Pinpoint the cell where the given text exists, returning its (x, y) midpoint coordinate. 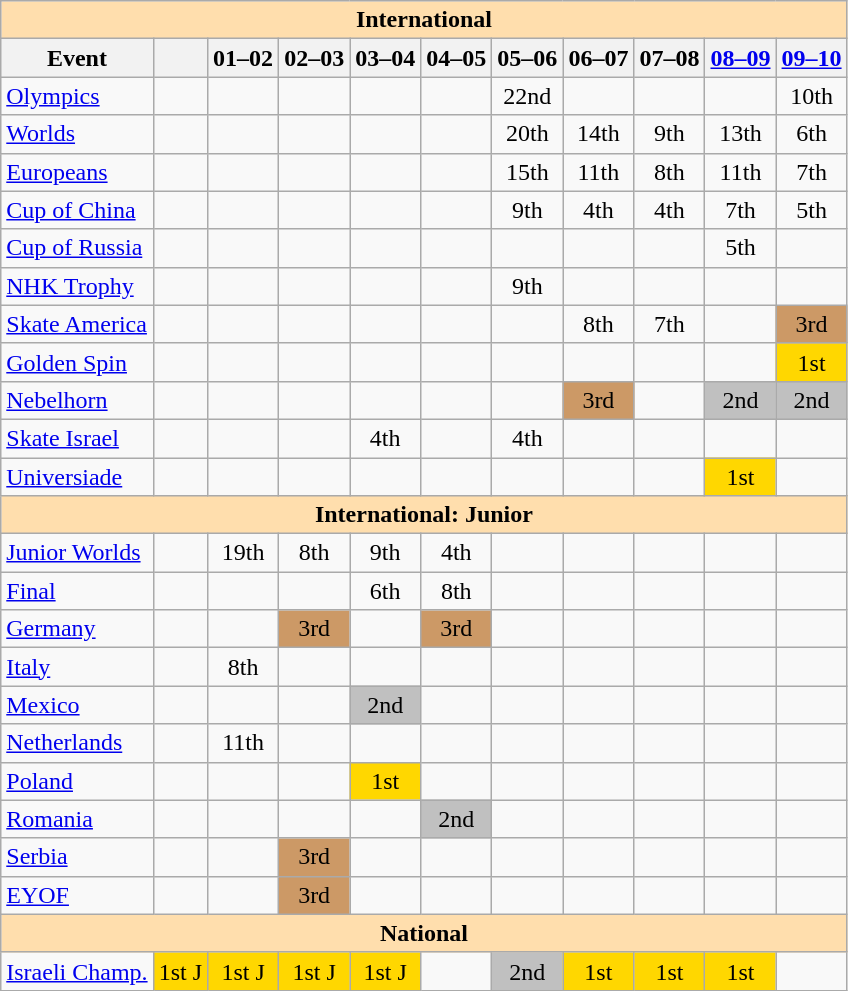
Germany (77, 629)
10th (812, 96)
Golden Spin (77, 362)
04–05 (456, 58)
08–09 (740, 58)
Olympics (77, 96)
22nd (528, 96)
Netherlands (77, 743)
15th (528, 172)
Italy (77, 667)
Nebelhorn (77, 400)
02–03 (314, 58)
06–07 (598, 58)
Junior Worlds (77, 553)
Skate Israel (77, 438)
Worlds (77, 134)
Poland (77, 781)
Europeans (77, 172)
International: Junior (424, 515)
Israeli Champ. (77, 971)
Final (77, 591)
NHK Trophy (77, 286)
International (424, 20)
01–02 (244, 58)
Romania (77, 819)
Serbia (77, 857)
05–06 (528, 58)
Cup of China (77, 210)
07–08 (670, 58)
19th (244, 553)
20th (528, 134)
09–10 (812, 58)
Universiade (77, 477)
Event (77, 58)
13th (740, 134)
03–04 (386, 58)
Cup of Russia (77, 248)
National (424, 933)
14th (598, 134)
Mexico (77, 705)
EYOF (77, 895)
Skate America (77, 324)
